Search for the cell housing the specified text and yield its (x, y) center coordinate. 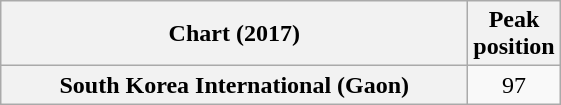
Chart (2017) (234, 34)
South Korea International (Gaon) (234, 85)
Peakposition (514, 34)
97 (514, 85)
